Search for the cell housing the specified text and yield its [X, Y] center coordinate. 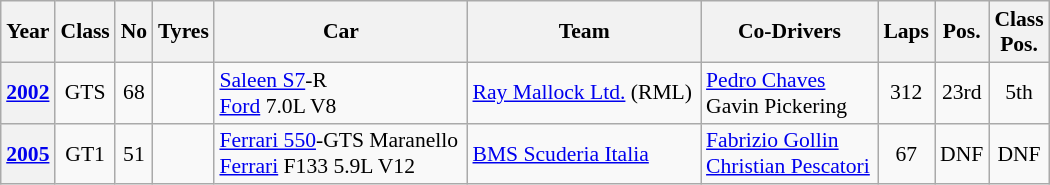
Team [584, 32]
BMS Scuderia Italia [584, 154]
5th [1019, 92]
2002 [28, 92]
51 [134, 154]
67 [906, 154]
Year [28, 32]
GTS [85, 92]
2005 [28, 154]
Class [85, 32]
23rd [962, 92]
Fabrizio Gollin Christian Pescatori [790, 154]
GT1 [85, 154]
Tyres [183, 32]
Pos. [962, 32]
Laps [906, 32]
Ferrari 550-GTS MaranelloFerrari F133 5.9L V12 [340, 154]
Ray Mallock Ltd. (RML) [584, 92]
Co-Drivers [790, 32]
Saleen S7-RFord 7.0L V8 [340, 92]
68 [134, 92]
Car [340, 32]
312 [906, 92]
Pedro Chaves Gavin Pickering [790, 92]
ClassPos. [1019, 32]
No [134, 32]
